Extract the [X, Y] coordinate from the center of the cell holding the provided text.  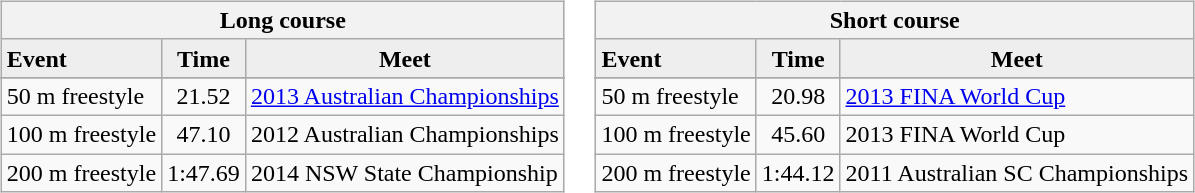
1:47.69 [204, 173]
1:44.12 [798, 173]
2012 Australian Championships [404, 134]
45.60 [798, 134]
20.98 [798, 96]
2014 NSW State Championship [404, 173]
2013 Australian Championships [404, 96]
2011 Australian SC Championships [1017, 173]
21.52 [204, 96]
47.10 [204, 134]
Short course [895, 20]
Long course [282, 20]
